Extract the (X, Y) coordinate from the center of the cell holding the provided text.  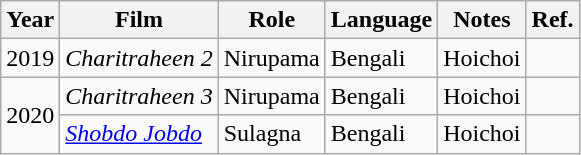
Shobdo Jobdo (139, 134)
Role (272, 20)
2020 (30, 115)
2019 (30, 58)
Charitraheen 2 (139, 58)
Notes (482, 20)
Ref. (552, 20)
Charitraheen 3 (139, 96)
Sulagna (272, 134)
Year (30, 20)
Film (139, 20)
Language (381, 20)
